Provide the [x, y] coordinate of the cell's center where the given text is located.  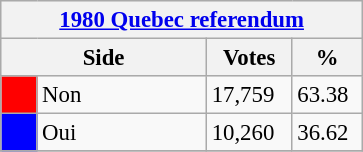
Non [122, 95]
% [328, 58]
63.38 [328, 95]
Side [104, 58]
10,260 [249, 133]
17,759 [249, 95]
Oui [122, 133]
36.62 [328, 133]
Votes [249, 58]
1980 Quebec referendum [182, 20]
